Locate the cell with the specified text and output its [X, Y] center coordinate. 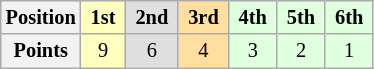
3 [253, 51]
4th [253, 17]
Position [41, 17]
1 [349, 51]
Points [41, 51]
2nd [152, 17]
6th [349, 17]
9 [104, 51]
5th [301, 17]
3rd [203, 17]
1st [104, 17]
2 [301, 51]
6 [152, 51]
4 [203, 51]
